Capture the cell that displays the provided text and extract its (x, y) central coordinate. 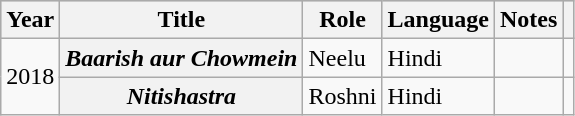
Roshni (342, 96)
Neelu (342, 58)
Nitishastra (182, 96)
Notes (528, 20)
2018 (30, 77)
Title (182, 20)
Language (438, 20)
Role (342, 20)
Year (30, 20)
Baarish aur Chowmein (182, 58)
